Extract the (x, y) coordinate from the center of the cell holding the provided text.  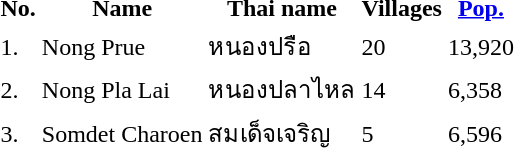
หนองปลาไหล (282, 90)
Nong Pla Lai (122, 90)
Nong Prue (122, 46)
หนองปรือ (282, 46)
20 (402, 46)
14 (402, 90)
